Extract the (x, y) coordinate from the center of the cell holding the provided text.  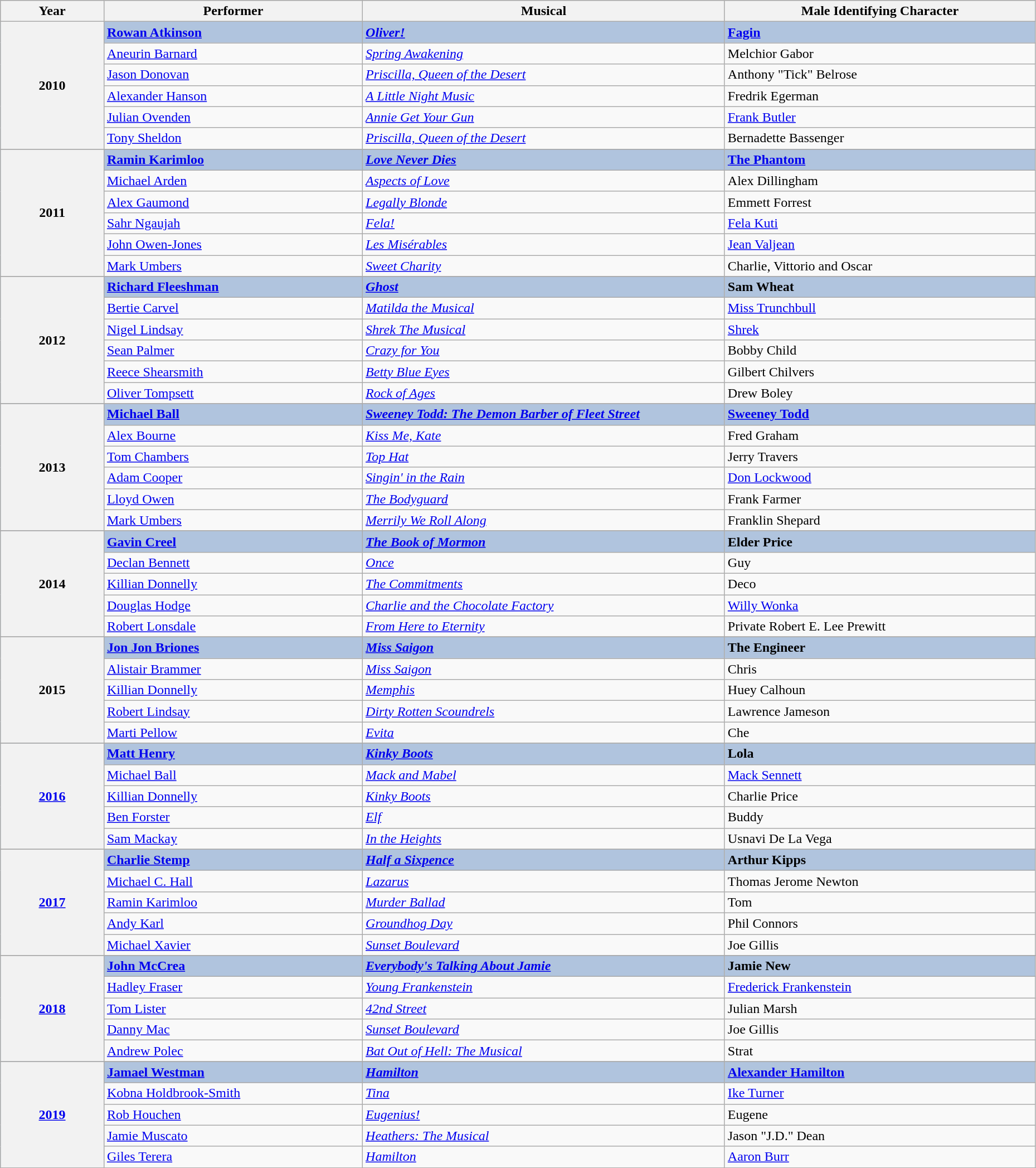
Fela! (544, 223)
Jamie New (879, 966)
Andy Karl (233, 923)
Oliver Tompsett (233, 393)
Reece Shearsmith (233, 372)
2018 (52, 1009)
In the Heights (544, 839)
Evita (544, 733)
Lola (879, 754)
Deco (879, 584)
Alistair Brammer (233, 669)
Murder Ballad (544, 902)
Rob Houchen (233, 1114)
Sweeney Todd (879, 414)
Usnavi De La Vega (879, 839)
Sahr Ngaujah (233, 223)
Merrily We Roll Along (544, 520)
Jean Valjean (879, 244)
Aspects of Love (544, 181)
Ghost (544, 287)
Julian Ovenden (233, 117)
Fela Kuti (879, 223)
Fred Graham (879, 435)
Richard Fleeshman (233, 287)
Charlie and the Chocolate Factory (544, 605)
Performer (233, 11)
Mack Sennett (879, 775)
Chris (879, 669)
2011 (52, 212)
John Owen-Jones (233, 244)
Sam Mackay (233, 839)
Anthony "Tick" Belrose (879, 75)
Julian Marsh (879, 1009)
Mack and Mabel (544, 775)
Once (544, 563)
Oliver! (544, 32)
Charlie, Vittorio and Oscar (879, 266)
2012 (52, 340)
Sam Wheat (879, 287)
Jamie Muscato (233, 1136)
Buddy (879, 817)
Alexander Hanson (233, 96)
Fagin (879, 32)
Alexander Hamilton (879, 1072)
From Here to Eternity (544, 627)
Alex Dillingham (879, 181)
Charlie Stemp (233, 860)
Legally Blonde (544, 202)
42nd Street (544, 1009)
Thomas Jerome Newton (879, 881)
Emmett Forrest (879, 202)
The Bodyguard (544, 499)
Matilda the Musical (544, 308)
2016 (52, 796)
Jon Jon Briones (233, 648)
Everybody's Talking About Jamie (544, 966)
Crazy for You (544, 351)
Douglas Hodge (233, 605)
Kiss Me, Kate (544, 435)
Kobna Holdbrook-Smith (233, 1093)
Tina (544, 1093)
Aaron Burr (879, 1157)
Les Misérables (544, 244)
Betty Blue Eyes (544, 372)
Love Never Dies (544, 159)
2015 (52, 690)
Annie Get Your Gun (544, 117)
Franklin Shepard (879, 520)
Gilbert Chilvers (879, 372)
Sweeney Todd: The Demon Barber of Fleet Street (544, 414)
Groundhog Day (544, 923)
Ben Forster (233, 817)
Melchior Gabor (879, 54)
Robert Lindsay (233, 711)
Half a Sixpence (544, 860)
Che (879, 733)
Fredrik Egerman (879, 96)
Lloyd Owen (233, 499)
Tom Lister (233, 1009)
Eugenius! (544, 1114)
Bertie Carvel (233, 308)
Drew Boley (879, 393)
Declan Bennett (233, 563)
Dirty Rotten Scoundrels (544, 711)
Strat (879, 1051)
Jerry Travers (879, 457)
Michael C. Hall (233, 881)
Guy (879, 563)
Matt Henry (233, 754)
Young Frankenstein (544, 987)
Shrek (879, 329)
John McCrea (233, 966)
Ike Turner (879, 1093)
Jamael Westman (233, 1072)
The Book of Mormon (544, 541)
Top Hat (544, 457)
Michael Arden (233, 181)
Phil Connors (879, 923)
Jason Donovan (233, 75)
A Little Night Music (544, 96)
Heathers: The Musical (544, 1136)
Rock of Ages (544, 393)
Giles Terera (233, 1157)
Lawrence Jameson (879, 711)
2017 (52, 902)
Elder Price (879, 541)
Frederick Frankenstein (879, 987)
Singin' in the Rain (544, 478)
Memphis (544, 690)
2013 (52, 467)
Frank Butler (879, 117)
Willy Wonka (879, 605)
Male Identifying Character (879, 11)
Private Robert E. Lee Prewitt (879, 627)
2010 (52, 85)
Nigel Lindsay (233, 329)
Danny Mac (233, 1030)
Rowan Atkinson (233, 32)
Tom (879, 902)
Sean Palmer (233, 351)
Alex Bourne (233, 435)
Year (52, 11)
Aneurin Barnard (233, 54)
Spring Awakening (544, 54)
Lazarus (544, 881)
Alex Gaumond (233, 202)
Miss Trunchbull (879, 308)
The Engineer (879, 648)
Sweet Charity (544, 266)
Elf (544, 817)
Shrek The Musical (544, 329)
Arthur Kipps (879, 860)
Michael Xavier (233, 945)
Adam Cooper (233, 478)
Don Lockwood (879, 478)
2014 (52, 584)
Bernadette Bassenger (879, 138)
The Commitments (544, 584)
Tony Sheldon (233, 138)
Gavin Creel (233, 541)
Huey Calhoun (879, 690)
Tom Chambers (233, 457)
2019 (52, 1114)
Charlie Price (879, 796)
Bat Out of Hell: The Musical (544, 1051)
Bobby Child (879, 351)
Frank Farmer (879, 499)
Eugene (879, 1114)
Marti Pellow (233, 733)
Jason "J.D." Dean (879, 1136)
The Phantom (879, 159)
Robert Lonsdale (233, 627)
Hadley Fraser (233, 987)
Musical (544, 11)
Andrew Polec (233, 1051)
